Identify which cell holds the provided text, then report its (X, Y) central coordinate. 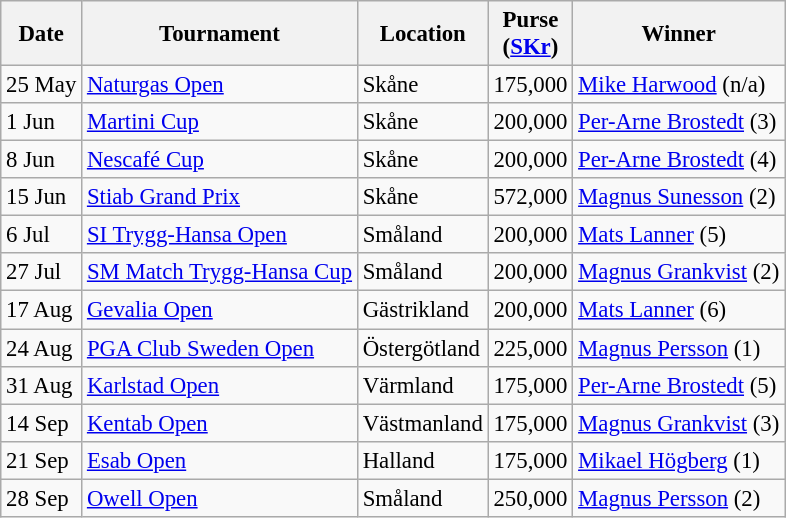
1 Jun (42, 122)
Tournament (220, 34)
Mikael Högberg (1) (679, 460)
Gevalia Open (220, 310)
Magnus Persson (1) (679, 348)
Location (422, 34)
21 Sep (42, 460)
25 May (42, 85)
Magnus Grankvist (3) (679, 423)
SM Match Trygg-Hansa Cup (220, 273)
Karlstad Open (220, 385)
Kentab Open (220, 423)
Per-Arne Brostedt (5) (679, 385)
Date (42, 34)
Per-Arne Brostedt (3) (679, 122)
Mats Lanner (6) (679, 310)
Gästrikland (422, 310)
27 Jul (42, 273)
15 Jun (42, 197)
Per-Arne Brostedt (4) (679, 160)
Halland (422, 460)
250,000 (530, 498)
572,000 (530, 197)
Martini Cup (220, 122)
Owell Open (220, 498)
Mats Lanner (5) (679, 235)
Mike Harwood (n/a) (679, 85)
PGA Club Sweden Open (220, 348)
Magnus Sunesson (2) (679, 197)
14 Sep (42, 423)
24 Aug (42, 348)
Purse(SKr) (530, 34)
28 Sep (42, 498)
Östergötland (422, 348)
31 Aug (42, 385)
6 Jul (42, 235)
Esab Open (220, 460)
Magnus Grankvist (2) (679, 273)
Värmland (422, 385)
17 Aug (42, 310)
Nescafé Cup (220, 160)
Västmanland (422, 423)
SI Trygg-Hansa Open (220, 235)
Magnus Persson (2) (679, 498)
8 Jun (42, 160)
Winner (679, 34)
Naturgas Open (220, 85)
Stiab Grand Prix (220, 197)
225,000 (530, 348)
